Search for the cell housing the specified text and yield its [X, Y] center coordinate. 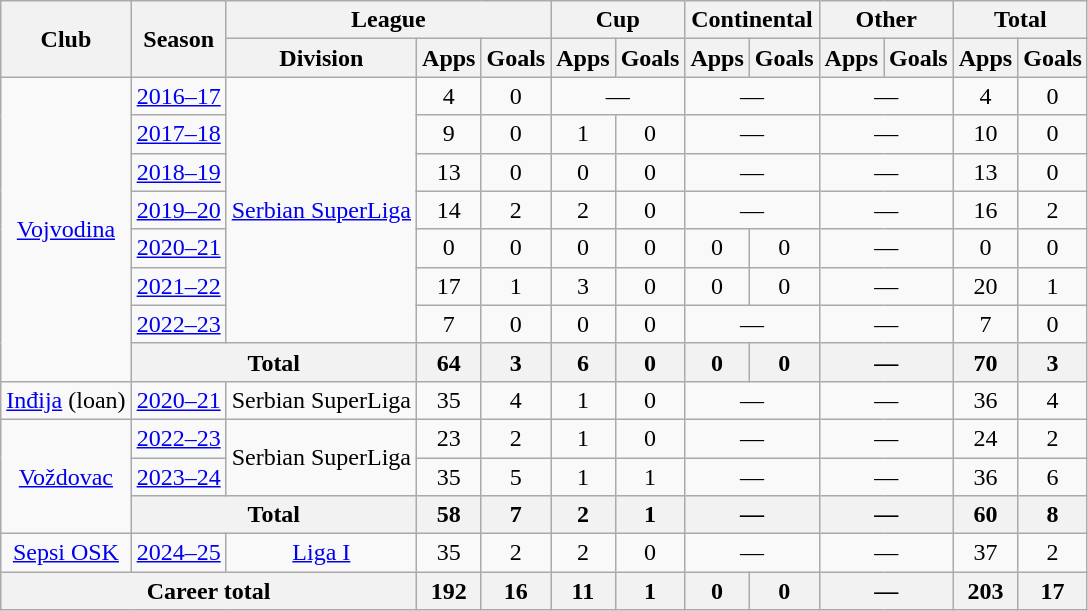
League [388, 20]
10 [985, 134]
11 [583, 591]
9 [449, 134]
2021–22 [178, 286]
Voždovac [66, 476]
Division [321, 58]
Career total [209, 591]
37 [985, 553]
60 [985, 515]
Sepsi OSK [66, 553]
Club [66, 39]
2018–19 [178, 172]
Liga I [321, 553]
2019–20 [178, 210]
58 [449, 515]
Continental [752, 20]
2017–18 [178, 134]
2023–24 [178, 477]
64 [449, 362]
8 [1053, 515]
24 [985, 438]
203 [985, 591]
14 [449, 210]
5 [516, 477]
23 [449, 438]
Season [178, 39]
192 [449, 591]
Other [886, 20]
70 [985, 362]
20 [985, 286]
Vojvodina [66, 229]
Inđija (loan) [66, 400]
2016–17 [178, 96]
2024–25 [178, 553]
Cup [618, 20]
